From the cell containing the given text, extract its center point as [X, Y] coordinate. 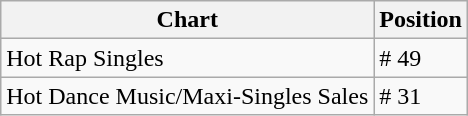
# 49 [421, 58]
Chart [188, 20]
Hot Rap Singles [188, 58]
Hot Dance Music/Maxi-Singles Sales [188, 96]
# 31 [421, 96]
Position [421, 20]
